Return (x, y) of the center of cell containing provided text 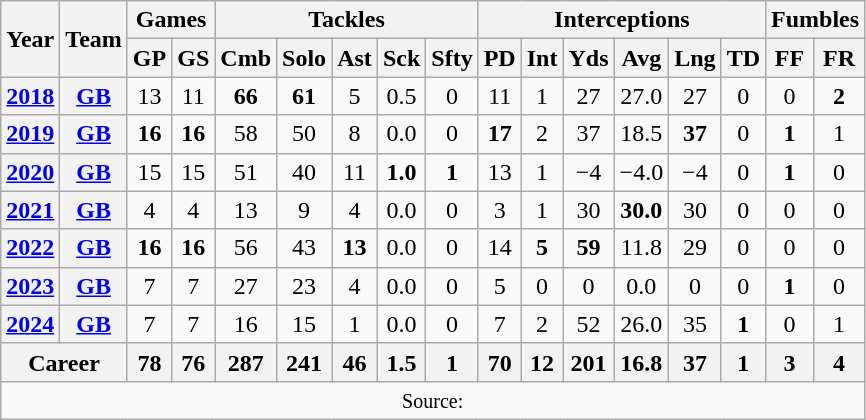
56 (246, 248)
287 (246, 362)
59 (588, 248)
GS (194, 58)
Career (64, 362)
2018 (30, 96)
PD (500, 58)
50 (304, 134)
52 (588, 324)
GP (149, 58)
27.0 (642, 96)
Source: (433, 400)
40 (304, 172)
66 (246, 96)
Fumbles (816, 20)
2023 (30, 286)
29 (695, 248)
16.8 (642, 362)
241 (304, 362)
9 (304, 210)
Interceptions (622, 20)
Yds (588, 58)
1.0 (401, 172)
0.5 (401, 96)
30.0 (642, 210)
12 (542, 362)
Tackles (346, 20)
Solo (304, 58)
76 (194, 362)
Lng (695, 58)
2022 (30, 248)
11.8 (642, 248)
23 (304, 286)
Sck (401, 58)
−4.0 (642, 172)
2024 (30, 324)
51 (246, 172)
17 (500, 134)
FR (838, 58)
2021 (30, 210)
Games (170, 20)
18.5 (642, 134)
201 (588, 362)
TD (743, 58)
2020 (30, 172)
1.5 (401, 362)
Avg (642, 58)
Int (542, 58)
70 (500, 362)
Team (94, 39)
46 (355, 362)
78 (149, 362)
35 (695, 324)
61 (304, 96)
Sfty (452, 58)
14 (500, 248)
FF (790, 58)
Cmb (246, 58)
Ast (355, 58)
43 (304, 248)
2019 (30, 134)
8 (355, 134)
26.0 (642, 324)
Year (30, 39)
58 (246, 134)
